For the text-containing cell, return its midpoint in [x, y] coordinate format. 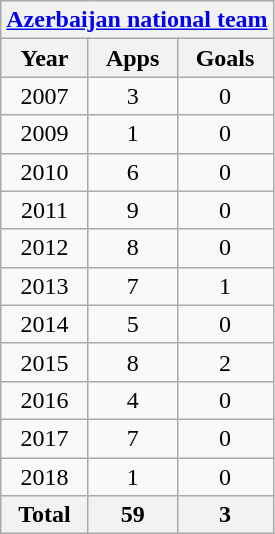
6 [132, 172]
2007 [45, 96]
2012 [45, 248]
Goals [225, 58]
2014 [45, 324]
2015 [45, 362]
2018 [45, 477]
5 [132, 324]
Apps [132, 58]
9 [132, 210]
Azerbaijan national team [137, 20]
2011 [45, 210]
59 [132, 515]
Total [45, 515]
2016 [45, 400]
2009 [45, 134]
2010 [45, 172]
2017 [45, 438]
4 [132, 400]
2013 [45, 286]
Year [45, 58]
2 [225, 362]
